Output the (X, Y) coordinate of the center of the cell containing the given text.  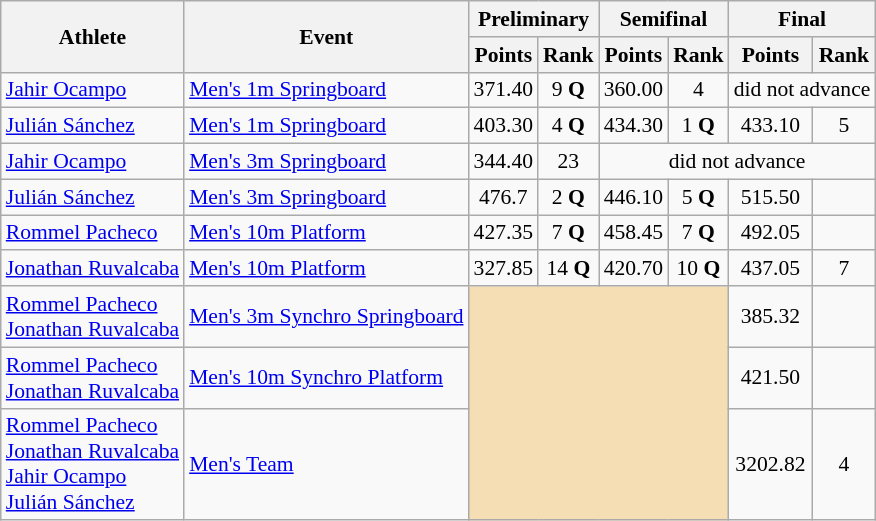
420.70 (634, 269)
Men's Team (326, 464)
1 Q (698, 126)
433.10 (771, 126)
403.30 (504, 126)
7 (844, 269)
5 Q (698, 197)
10 Q (698, 269)
Final (802, 19)
Men's 3m Synchro Springboard (326, 316)
Men's 10m Synchro Platform (326, 378)
Preliminary (534, 19)
360.00 (634, 90)
437.05 (771, 269)
434.30 (634, 126)
14 Q (568, 269)
3202.82 (771, 464)
421.50 (771, 378)
Event (326, 36)
2 Q (568, 197)
9 Q (568, 90)
427.35 (504, 233)
327.85 (504, 269)
385.32 (771, 316)
344.40 (504, 162)
Athlete (92, 36)
Semifinal (664, 19)
5 (844, 126)
Rommel PachecoJonathan RuvalcabaJahir OcampoJulián Sánchez (92, 464)
4 Q (568, 126)
446.10 (634, 197)
Jonathan Ruvalcaba (92, 269)
Rommel Pacheco (92, 233)
23 (568, 162)
371.40 (504, 90)
458.45 (634, 233)
476.7 (504, 197)
492.05 (771, 233)
515.50 (771, 197)
